Locate the cell with the specified text and output its [X, Y] center coordinate. 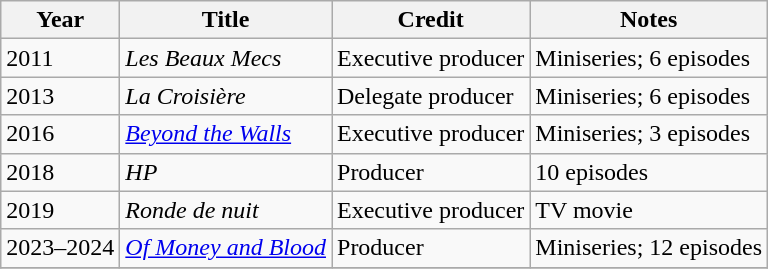
Delegate producer [431, 96]
Les Beaux Mecs [226, 58]
Credit [431, 20]
Ronde de nuit [226, 210]
10 episodes [649, 172]
La Croisière [226, 96]
Title [226, 20]
2019 [60, 210]
Of Money and Blood [226, 248]
TV movie [649, 210]
Year [60, 20]
2013 [60, 96]
Notes [649, 20]
Miniseries; 12 episodes [649, 248]
2011 [60, 58]
Beyond the Walls [226, 134]
2016 [60, 134]
2018 [60, 172]
Miniseries; 3 episodes [649, 134]
HP [226, 172]
2023–2024 [60, 248]
